Search for the cell housing the specified text and yield its [x, y] center coordinate. 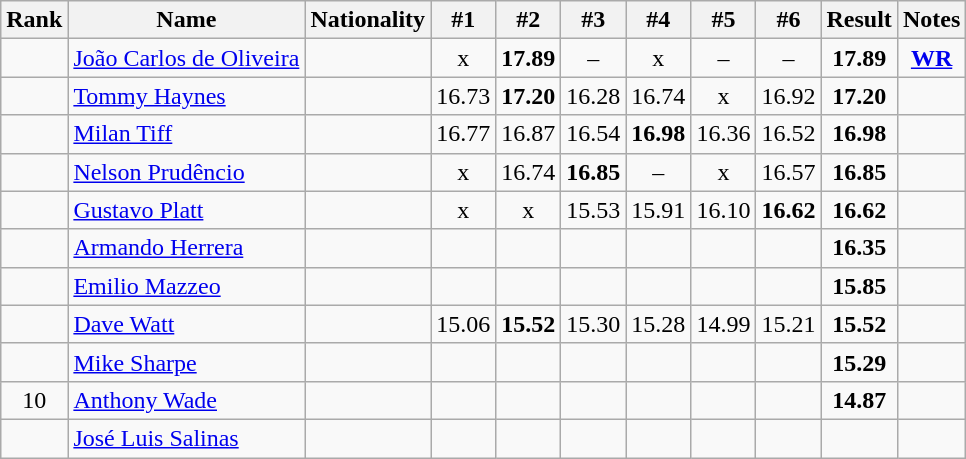
15.29 [859, 362]
Emilio Mazzeo [186, 286]
#3 [594, 20]
Armando Herrera [186, 248]
15.06 [464, 324]
15.21 [788, 324]
Rank [34, 20]
Nationality [368, 20]
Notes [931, 20]
14.99 [724, 324]
15.91 [658, 210]
15.53 [594, 210]
Result [859, 20]
16.73 [464, 96]
Name [186, 20]
#4 [658, 20]
#1 [464, 20]
16.28 [594, 96]
16.52 [788, 134]
14.87 [859, 400]
15.30 [594, 324]
15.28 [658, 324]
16.92 [788, 96]
WR [931, 58]
Anthony Wade [186, 400]
José Luis Salinas [186, 438]
Mike Sharpe [186, 362]
15.85 [859, 286]
16.36 [724, 134]
Nelson Prudêncio [186, 172]
16.57 [788, 172]
Milan Tiff [186, 134]
Gustavo Platt [186, 210]
#6 [788, 20]
16.77 [464, 134]
16.35 [859, 248]
16.10 [724, 210]
16.54 [594, 134]
João Carlos de Oliveira [186, 58]
#2 [528, 20]
16.87 [528, 134]
Tommy Haynes [186, 96]
Dave Watt [186, 324]
#5 [724, 20]
10 [34, 400]
